Scan for the cell matching the given text and deliver its [x, y] coordinate at center. 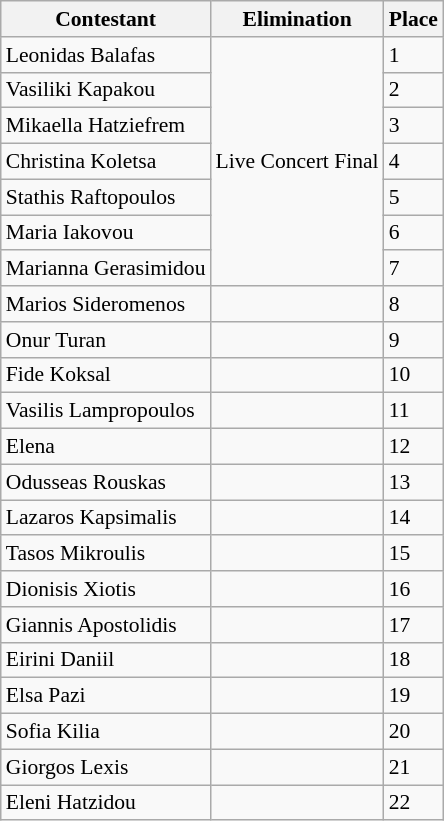
17 [414, 625]
Contestant [106, 19]
8 [414, 304]
20 [414, 732]
Leonidas Balafas [106, 55]
4 [414, 162]
Giannis Apostolidis [106, 625]
18 [414, 660]
7 [414, 269]
22 [414, 803]
1 [414, 55]
Maria Iakovou [106, 233]
14 [414, 518]
Live Concert Final [296, 162]
Elimination [296, 19]
3 [414, 126]
Elena [106, 447]
21 [414, 767]
Sofia Kilia [106, 732]
9 [414, 340]
Marianna Gerasimidou [106, 269]
Elsa Pazi [106, 696]
Dionisis Xiotis [106, 589]
15 [414, 554]
Vasilis Lampropoulos [106, 411]
Tasos Mikroulis [106, 554]
Marios Sideromenos [106, 304]
5 [414, 197]
13 [414, 482]
6 [414, 233]
Lazaros Kapsimalis [106, 518]
Mikaella Hatziefrem [106, 126]
Vasiliki Kapakou [106, 90]
12 [414, 447]
Giorgos Lexis [106, 767]
Eirini Daniil [106, 660]
19 [414, 696]
Onur Turan [106, 340]
Odusseas Rouskas [106, 482]
Eleni Hatzidou [106, 803]
10 [414, 375]
16 [414, 589]
Christina Koletsa [106, 162]
Place [414, 19]
11 [414, 411]
Fide Koksal [106, 375]
Stathis Raftopoulos [106, 197]
2 [414, 90]
